Detect which cell encompasses the target text, then output its (x, y) center coordinate. 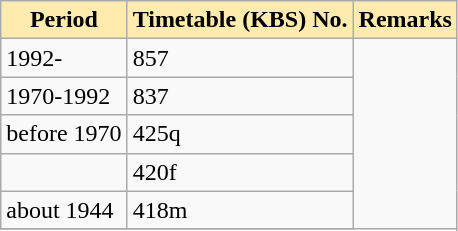
418m (240, 210)
837 (240, 96)
857 (240, 58)
Remarks (405, 20)
425q (240, 134)
1992- (64, 58)
1970-1992 (64, 96)
about 1944 (64, 210)
before 1970 (64, 134)
420f (240, 172)
Timetable (KBS) No. (240, 20)
Period (64, 20)
